Locate the cell with the specified text and output its [x, y] center coordinate. 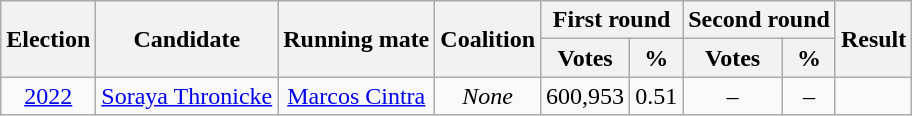
Running mate [356, 39]
Candidate [187, 39]
Soraya Thronicke [187, 96]
Election [48, 39]
0.51 [656, 96]
Marcos Cintra [356, 96]
None [488, 96]
2022 [48, 96]
First round [612, 20]
600,953 [586, 96]
Second round [760, 20]
Coalition [488, 39]
Result [873, 39]
